Determine the [x, y] coordinate at the center of the cell enclosing the given text.  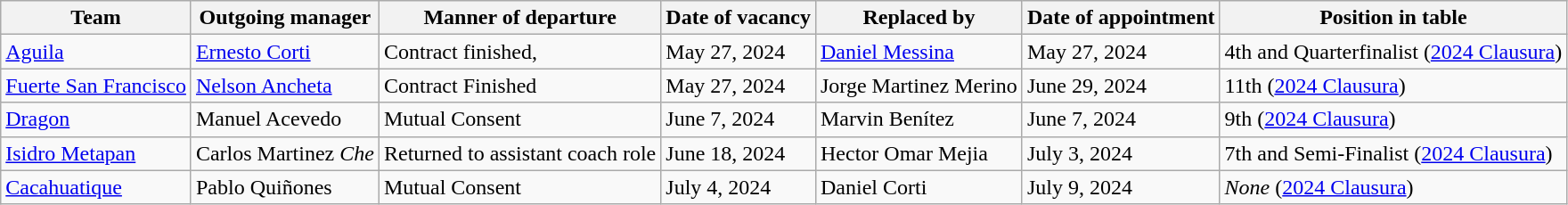
Ernesto Corti [285, 52]
Pablo Quiñones [285, 187]
Date of appointment [1121, 18]
July 4, 2024 [739, 187]
Outgoing manager [285, 18]
Marvin Benítez [919, 119]
Manuel Acevedo [285, 119]
Aguila [96, 52]
June 29, 2024 [1121, 86]
None (2024 Clausura) [1393, 187]
Daniel Corti [919, 187]
Manner of departure [519, 18]
Daniel Messina [919, 52]
9th (2024 Clausura) [1393, 119]
7th and Semi-Finalist (2024 Clausura) [1393, 153]
4th and Quarterfinalist (2024 Clausura) [1393, 52]
Replaced by [919, 18]
Team [96, 18]
Carlos Martinez Che [285, 153]
Cacahuatique [96, 187]
Position in table [1393, 18]
Nelson Ancheta [285, 86]
Isidro Metapan [96, 153]
June 18, 2024 [739, 153]
11th (2024 Clausura) [1393, 86]
Jorge Martinez Merino [919, 86]
Returned to assistant coach role [519, 153]
Hector Omar Mejia [919, 153]
Fuerte San Francisco [96, 86]
Date of vacancy [739, 18]
July 9, 2024 [1121, 187]
Contract finished, [519, 52]
Contract Finished [519, 86]
July 3, 2024 [1121, 153]
Dragon [96, 119]
